Provide the [X, Y] coordinate of the cell's center where the given text is located.  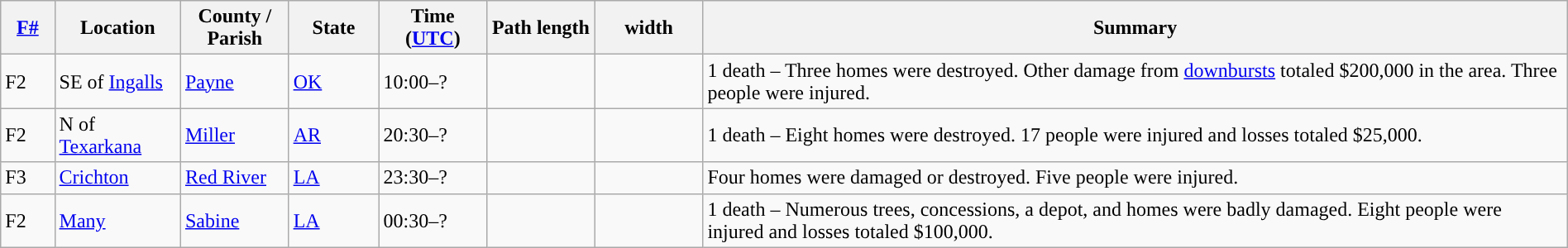
1 death – Three homes were destroyed. Other damage from downbursts totaled $200,000 in the area. Three people were injured. [1135, 81]
10:00–? [433, 81]
Payne [235, 81]
Location [117, 28]
Many [117, 220]
AR [334, 136]
Four homes were damaged or destroyed. Five people were injured. [1135, 178]
1 death – Numerous trees, concessions, a depot, and homes were badly damaged. Eight people were injured and losses totaled $100,000. [1135, 220]
Summary [1135, 28]
1 death – Eight homes were destroyed. 17 people were injured and losses totaled $25,000. [1135, 136]
Red River [235, 178]
Miller [235, 136]
23:30–? [433, 178]
F# [28, 28]
00:30–? [433, 220]
SE of Ingalls [117, 81]
20:30–? [433, 136]
County / Parish [235, 28]
width [648, 28]
State [334, 28]
OK [334, 81]
F3 [28, 178]
Sabine [235, 220]
Crichton [117, 178]
N of Texarkana [117, 136]
Time (UTC) [433, 28]
Path length [541, 28]
